Search for the cell housing the specified text and yield its (x, y) center coordinate. 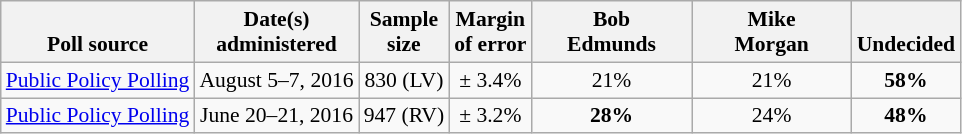
48% (906, 116)
Samplesize (404, 32)
Undecided (906, 32)
Date(s)administered (276, 32)
28% (611, 116)
Poll source (98, 32)
± 3.2% (490, 116)
830 (LV) (404, 80)
58% (906, 80)
± 3.4% (490, 80)
August 5–7, 2016 (276, 80)
947 (RV) (404, 116)
June 20–21, 2016 (276, 116)
24% (772, 116)
BobEdmunds (611, 32)
Marginof error (490, 32)
MikeMorgan (772, 32)
